From the cell containing the given text, extract its center point as [x, y] coordinate. 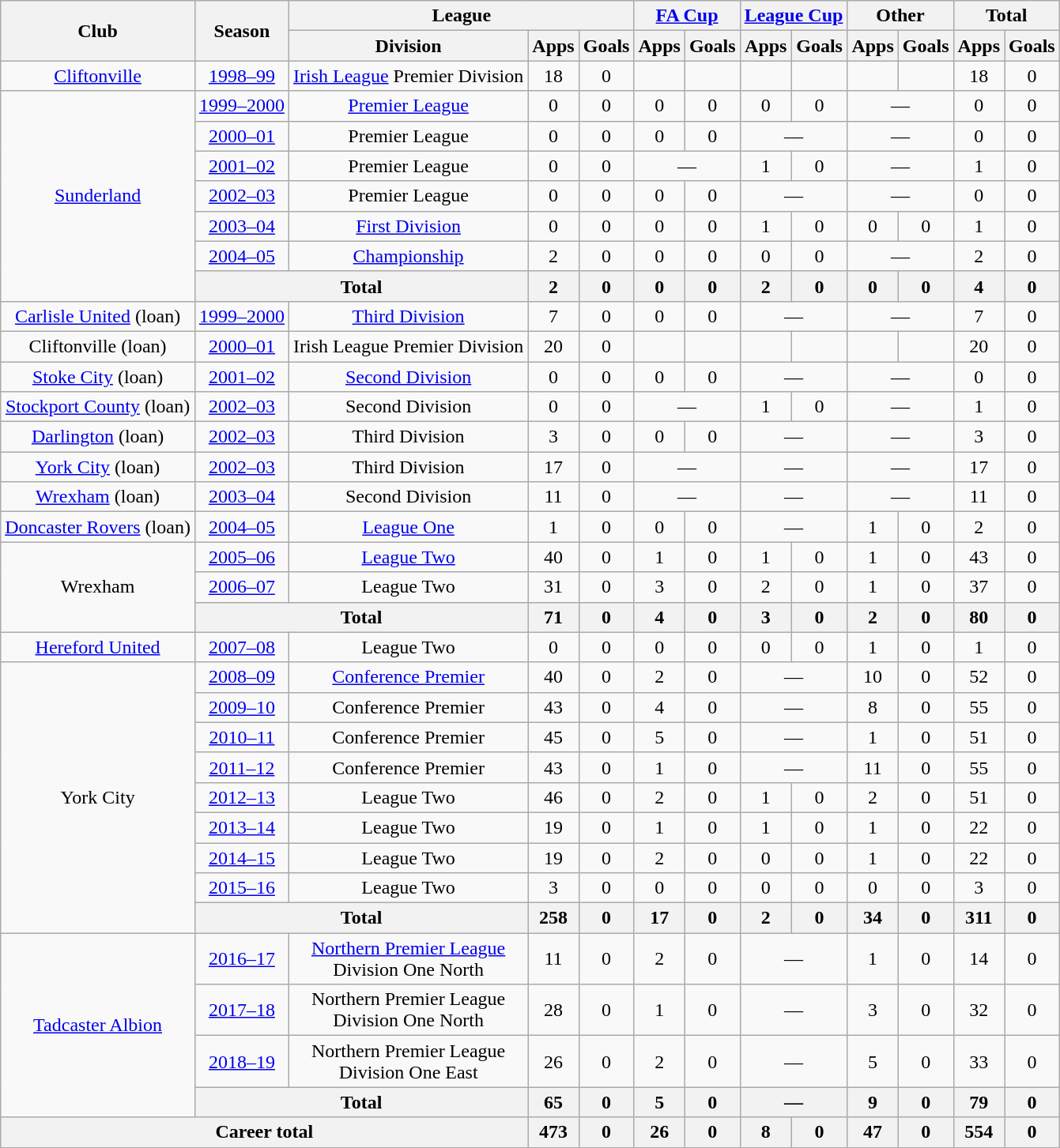
League [461, 16]
258 [553, 918]
34 [873, 918]
2009–10 [242, 707]
28 [553, 1010]
League One [408, 527]
2011–12 [242, 767]
46 [553, 797]
Sunderland [98, 196]
Cliftonville (loan) [98, 346]
554 [979, 1132]
2014–15 [242, 857]
2010–11 [242, 737]
14 [979, 959]
311 [979, 918]
Tadcaster Albion [98, 1026]
Stoke City (loan) [98, 377]
2012–13 [242, 797]
2016–17 [242, 959]
9 [873, 1102]
52 [979, 677]
2005–06 [242, 557]
Wrexham [98, 587]
Club [98, 31]
32 [979, 1010]
Darlington (loan) [98, 437]
1998–99 [242, 76]
37 [979, 587]
Wrexham (loan) [98, 497]
FA Cup [687, 16]
Other [900, 16]
31 [553, 587]
71 [553, 617]
2015–16 [242, 888]
80 [979, 617]
Championship [408, 256]
2017–18 [242, 1010]
Season [242, 31]
47 [873, 1132]
League Cup [794, 16]
79 [979, 1102]
Cliftonville [98, 76]
Doncaster Rovers (loan) [98, 527]
2006–07 [242, 587]
33 [979, 1062]
Northern Premier LeagueDivision One East [408, 1062]
Hereford United [98, 647]
York City [98, 798]
Division [408, 46]
2007–08 [242, 647]
45 [553, 737]
Stockport County (loan) [98, 407]
10 [873, 677]
First Division [408, 226]
473 [553, 1132]
Career total [264, 1132]
York City (loan) [98, 467]
Carlisle United (loan) [98, 316]
2013–14 [242, 827]
2018–19 [242, 1062]
2008–09 [242, 677]
65 [553, 1102]
